Identify which cell holds the provided text, then report its (X, Y) central coordinate. 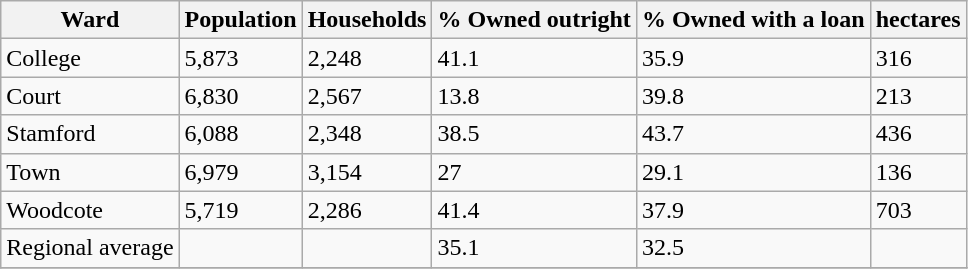
Population (240, 20)
% Owned with a loan (753, 20)
13.8 (534, 96)
38.5 (534, 134)
5,873 (240, 58)
41.4 (534, 210)
6,830 (240, 96)
35.1 (534, 248)
37.9 (753, 210)
hectares (918, 20)
43.7 (753, 134)
2,567 (367, 96)
6,979 (240, 172)
2,348 (367, 134)
Ward (90, 20)
35.9 (753, 58)
% Owned outright (534, 20)
Court (90, 96)
Stamford (90, 134)
Woodcote (90, 210)
5,719 (240, 210)
College (90, 58)
27 (534, 172)
6,088 (240, 134)
32.5 (753, 248)
703 (918, 210)
Town (90, 172)
Households (367, 20)
436 (918, 134)
316 (918, 58)
39.8 (753, 96)
136 (918, 172)
29.1 (753, 172)
2,286 (367, 210)
41.1 (534, 58)
213 (918, 96)
2,248 (367, 58)
3,154 (367, 172)
Regional average (90, 248)
